Pinpoint the cell where the given text exists, returning its (X, Y) midpoint coordinate. 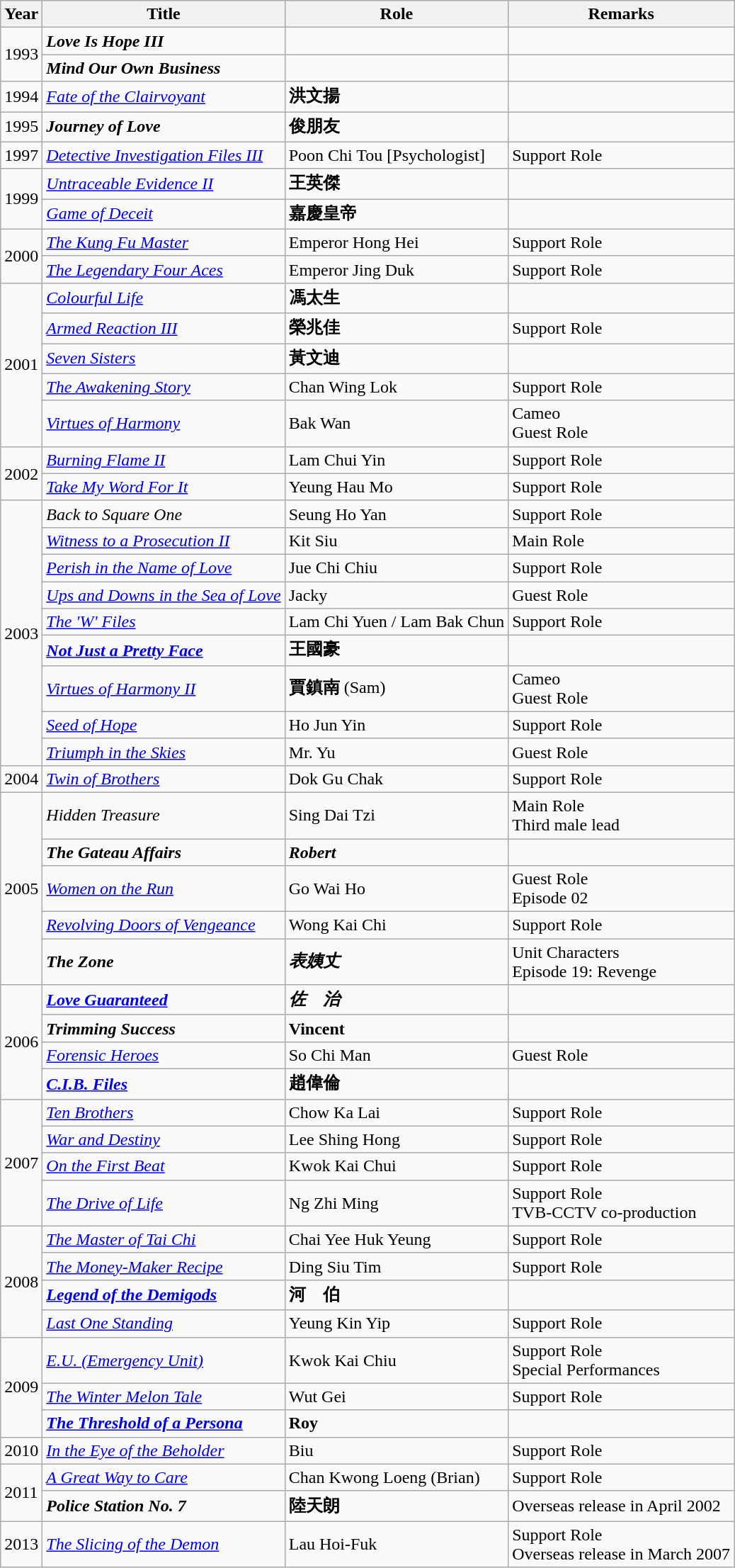
Perish in the Name of Love (164, 568)
2000 (21, 256)
The Awakening Story (164, 387)
趙偉倫 (397, 1084)
1999 (21, 198)
Women on the Run (164, 889)
Witness to a Prosecution II (164, 541)
Last One Standing (164, 1324)
Jue Chi Chiu (397, 568)
Guest RoleEpisode 02 (622, 889)
Chan Kwong Loeng (Brian) (397, 1477)
Ups and Downs in the Sea of Love (164, 594)
Vincent (397, 1028)
The Drive of Life (164, 1203)
Main Role (622, 541)
On the First Beat (164, 1166)
Detective Investigation Files III (164, 155)
2004 (21, 779)
榮兆佳 (397, 329)
Hidden Treasure (164, 815)
The Legendary Four Aces (164, 269)
Virtues of Harmony II (164, 689)
Support RoleOverseas release in March 2007 (622, 1545)
Dok Gu Chak (397, 779)
佐 治 (397, 1000)
Yeung Kin Yip (397, 1324)
Fate of the Clairvoyant (164, 96)
2002 (21, 473)
Emperor Jing Duk (397, 269)
Biu (397, 1450)
王國豪 (397, 650)
The Slicing of the Demon (164, 1545)
The Kung Fu Master (164, 242)
1993 (21, 55)
俊朋友 (397, 128)
Colourful Life (164, 298)
Game of Deceit (164, 214)
The 'W' Files (164, 622)
Kit Siu (397, 541)
Roy (397, 1423)
1997 (21, 155)
Lam Chui Yin (397, 460)
Lee Shing Hong (397, 1139)
Year (21, 14)
2013 (21, 1545)
馮太生 (397, 298)
2005 (21, 889)
Wong Kai Chi (397, 925)
2009 (21, 1387)
Forensic Heroes (164, 1055)
Journey of Love (164, 128)
Seven Sisters (164, 359)
Seung Ho Yan (397, 514)
Chai Yee Huk Yeung (397, 1239)
Ding Siu Tim (397, 1266)
Ho Jun Yin (397, 725)
The Winter Melon Tale (164, 1397)
Jacky (397, 594)
Support RoleSpecial Performances (622, 1360)
Take My Word For It (164, 487)
洪文揚 (397, 96)
The Money-Maker Recipe (164, 1266)
Twin of Brothers (164, 779)
2001 (21, 364)
Kwok Kai Chui (397, 1166)
Revolving Doors of Vengeance (164, 925)
Burning Flame II (164, 460)
Lam Chi Yuen / Lam Bak Chun (397, 622)
Go Wai Ho (397, 889)
A Great Way to Care (164, 1477)
Sing Dai Tzi (397, 815)
Not Just a Pretty Face (164, 650)
Love Is Hope III (164, 41)
The Gateau Affairs (164, 852)
1994 (21, 96)
2007 (21, 1162)
Title (164, 14)
The Threshold of a Persona (164, 1423)
Emperor Hong Hei (397, 242)
The Zone (164, 962)
王英傑 (397, 184)
Yeung Hau Mo (397, 487)
C.I.B. Files (164, 1084)
Mind Our Own Business (164, 68)
黃文迪 (397, 359)
Police Station No. 7 (164, 1506)
So Chi Man (397, 1055)
Chan Wing Lok (397, 387)
Remarks (622, 14)
Ten Brothers (164, 1112)
Trimming Success (164, 1028)
Wut Gei (397, 1397)
Poon Chi Tou [Psychologist] (397, 155)
Triumph in the Skies (164, 752)
Armed Reaction III (164, 329)
嘉慶皇帝 (397, 214)
Bak Wan (397, 424)
Role (397, 14)
2011 (21, 1492)
1995 (21, 128)
Lau Hoi-Fuk (397, 1545)
Seed of Hope (164, 725)
Love Guaranteed (164, 1000)
表姨丈 (397, 962)
Untraceable Evidence II (164, 184)
陸天朗 (397, 1506)
Chow Ka Lai (397, 1112)
Robert (397, 852)
Unit CharactersEpisode 19: Revenge (622, 962)
賈鎮南 (Sam) (397, 689)
Mr. Yu (397, 752)
Ng Zhi Ming (397, 1203)
Virtues of Harmony (164, 424)
E.U. (Emergency Unit) (164, 1360)
河 伯 (397, 1295)
2008 (21, 1281)
Back to Square One (164, 514)
In the Eye of the Beholder (164, 1450)
The Master of Tai Chi (164, 1239)
2003 (21, 633)
Legend of the Demigods (164, 1295)
2010 (21, 1450)
Main RoleThird male lead (622, 815)
Overseas release in April 2002 (622, 1506)
Support RoleTVB-CCTV co-production (622, 1203)
Kwok Kai Chiu (397, 1360)
War and Destiny (164, 1139)
2006 (21, 1042)
